Output the (x, y) coordinate of the center of the cell containing the given text.  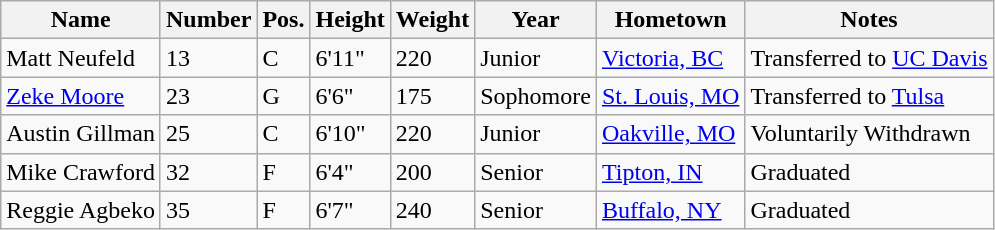
6'6" (350, 96)
23 (208, 96)
35 (208, 210)
Weight (432, 20)
Number (208, 20)
Matt Neufeld (81, 58)
6'11" (350, 58)
200 (432, 172)
Oakville, MO (670, 134)
Reggie Agbeko (81, 210)
Transferred to Tulsa (869, 96)
G (284, 96)
Austin Gillman (81, 134)
Transferred to UC Davis (869, 58)
6'7" (350, 210)
13 (208, 58)
Buffalo, NY (670, 210)
25 (208, 134)
Year (536, 20)
Zeke Moore (81, 96)
Hometown (670, 20)
Height (350, 20)
240 (432, 210)
Mike Crawford (81, 172)
175 (432, 96)
32 (208, 172)
Name (81, 20)
6'4" (350, 172)
Notes (869, 20)
Pos. (284, 20)
Victoria, BC (670, 58)
Tipton, IN (670, 172)
Voluntarily Withdrawn (869, 134)
6'10" (350, 134)
St. Louis, MO (670, 96)
Sophomore (536, 96)
